Find where the given text appears and provide that cell's center as [X, Y] coordinate. 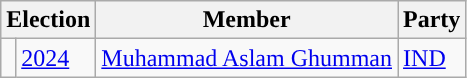
IND [432, 58]
2024 [56, 58]
Member [247, 20]
Party [432, 20]
Election [48, 20]
Muhammad Aslam Ghumman [247, 58]
